From the cell containing the given text, extract its center point as [X, Y] coordinate. 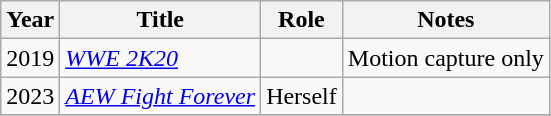
2023 [30, 96]
WWE 2K20 [160, 58]
Notes [446, 20]
Motion capture only [446, 58]
AEW Fight Forever [160, 96]
2019 [30, 58]
Herself [302, 96]
Role [302, 20]
Title [160, 20]
Year [30, 20]
